Scan for the cell matching the given text and deliver its [X, Y] coordinate at center. 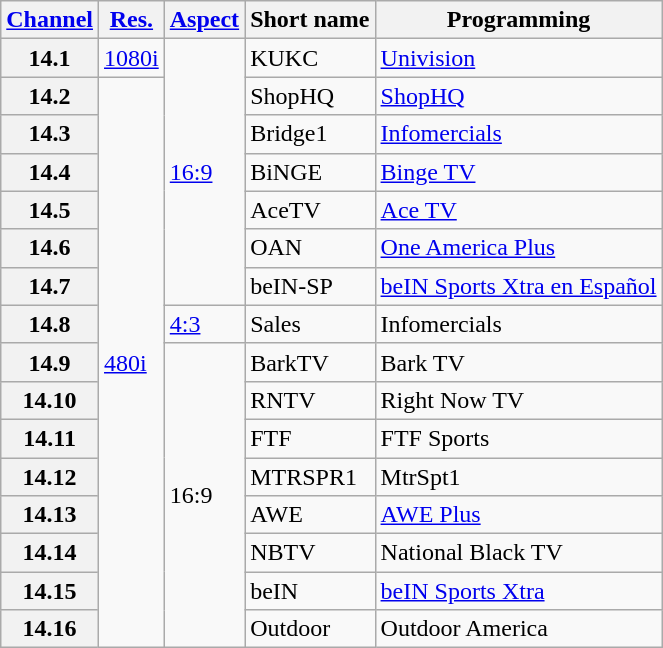
1080i [132, 58]
RNTV [310, 400]
14.3 [50, 134]
14.10 [50, 400]
Programming [518, 20]
National Black TV [518, 553]
beIN Sports Xtra [518, 591]
14.8 [50, 324]
14.6 [50, 248]
Univision [518, 58]
4:3 [204, 324]
BarkTV [310, 362]
14.7 [50, 286]
14.4 [50, 172]
FTF [310, 438]
14.9 [50, 362]
MtrSpt1 [518, 477]
NBTV [310, 553]
Channel [50, 20]
Aspect [204, 20]
AWE [310, 515]
Ace TV [518, 210]
Short name [310, 20]
Binge TV [518, 172]
14.11 [50, 438]
14.5 [50, 210]
KUKC [310, 58]
14.16 [50, 629]
Bridge1 [310, 134]
Res. [132, 20]
MTRSPR1 [310, 477]
beIN Sports Xtra en Español [518, 286]
14.13 [50, 515]
Right Now TV [518, 400]
Outdoor America [518, 629]
480i [132, 362]
14.12 [50, 477]
14.15 [50, 591]
OAN [310, 248]
One America Plus [518, 248]
Outdoor [310, 629]
AWE Plus [518, 515]
14.2 [50, 96]
14.14 [50, 553]
14.1 [50, 58]
BiNGE [310, 172]
Sales [310, 324]
Bark TV [518, 362]
beIN-SP [310, 286]
beIN [310, 591]
FTF Sports [518, 438]
AceTV [310, 210]
